From the cell containing the given text, extract its center point as [x, y] coordinate. 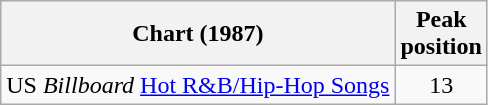
Peakposition [441, 34]
13 [441, 85]
US Billboard Hot R&B/Hip-Hop Songs [198, 85]
Chart (1987) [198, 34]
